Determine the [X, Y] coordinate at the center of the cell enclosing the given text.  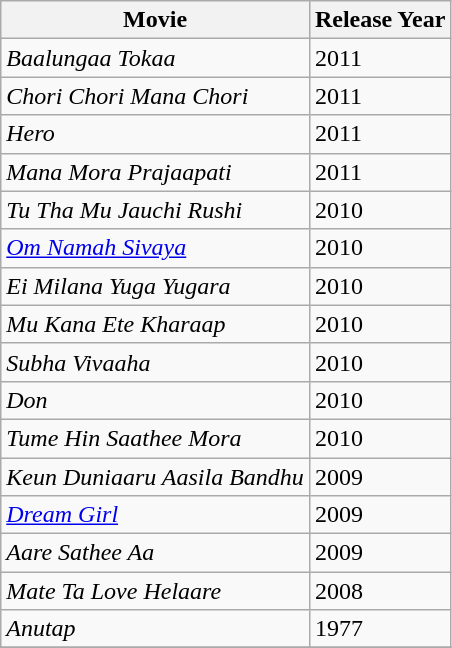
Aare Sathee Aa [156, 553]
2008 [380, 591]
Om Namah Sivaya [156, 248]
Release Year [380, 20]
Movie [156, 20]
Tu Tha Mu Jauchi Rushi [156, 210]
Dream Girl [156, 515]
1977 [380, 629]
Mu Kana Ete Kharaap [156, 324]
Chori Chori Mana Chori [156, 96]
Don [156, 400]
Keun Duniaaru Aasila Bandhu [156, 477]
Tume Hin Saathee Mora [156, 438]
Mana Mora Prajaapati [156, 172]
Hero [156, 134]
Mate Ta Love Helaare [156, 591]
Ei Milana Yuga Yugara [156, 286]
Baalungaa Tokaa [156, 58]
Subha Vivaaha [156, 362]
Anutap [156, 629]
